Provide the [X, Y] coordinate of the cell's center where the given text is located.  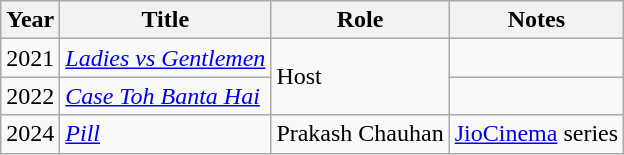
Role [360, 20]
Title [166, 20]
2022 [30, 96]
Year [30, 20]
JioCinema series [536, 134]
2021 [30, 58]
Case Toh Banta Hai [166, 96]
Notes [536, 20]
Ladies vs Gentlemen [166, 58]
2024 [30, 134]
Pill [166, 134]
Host [360, 77]
Prakash Chauhan [360, 134]
